Pinpoint the cell where the given text exists, returning its [X, Y] midpoint coordinate. 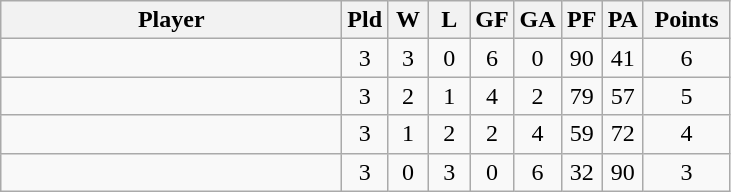
57 [622, 96]
GF [492, 20]
PA [622, 20]
GA [538, 20]
PF [582, 20]
41 [622, 58]
W [408, 20]
Player [172, 20]
5 [686, 96]
L [450, 20]
59 [582, 134]
Pld [365, 20]
Points [686, 20]
32 [582, 172]
72 [622, 134]
79 [582, 96]
